For the text-containing cell, return its midpoint in (x, y) coordinate format. 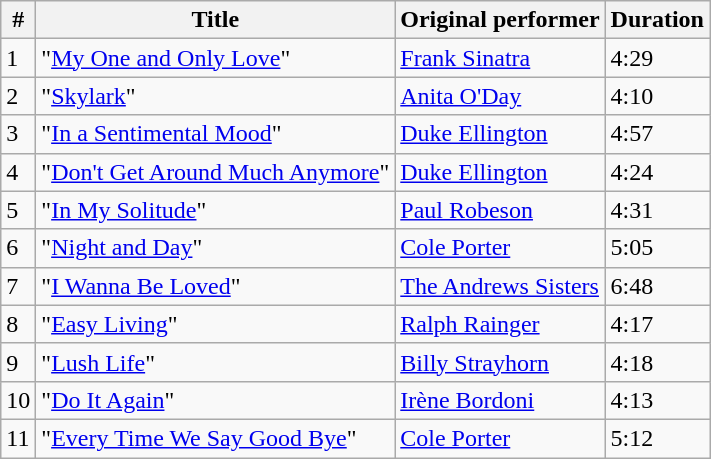
Original performer (500, 20)
Paul Robeson (500, 210)
"Do It Again" (216, 400)
3 (18, 134)
"Lush Life" (216, 362)
1 (18, 58)
Title (216, 20)
4:17 (657, 324)
7 (18, 286)
"My One and Only Love" (216, 58)
Irène Bordoni (500, 400)
5 (18, 210)
4:31 (657, 210)
"Skylark" (216, 96)
4 (18, 172)
4:18 (657, 362)
# (18, 20)
"In a Sentimental Mood" (216, 134)
6 (18, 248)
"In My Solitude" (216, 210)
Duration (657, 20)
"Easy Living" (216, 324)
4:24 (657, 172)
5:12 (657, 438)
2 (18, 96)
"Don't Get Around Much Anymore" (216, 172)
6:48 (657, 286)
4:29 (657, 58)
Anita O'Day (500, 96)
Frank Sinatra (500, 58)
The Andrews Sisters (500, 286)
9 (18, 362)
11 (18, 438)
4:10 (657, 96)
Billy Strayhorn (500, 362)
Ralph Rainger (500, 324)
"Every Time We Say Good Bye" (216, 438)
5:05 (657, 248)
"Night and Day" (216, 248)
10 (18, 400)
4:13 (657, 400)
4:57 (657, 134)
8 (18, 324)
"I Wanna Be Loved" (216, 286)
